Scan for the cell matching the given text and deliver its [x, y] coordinate at center. 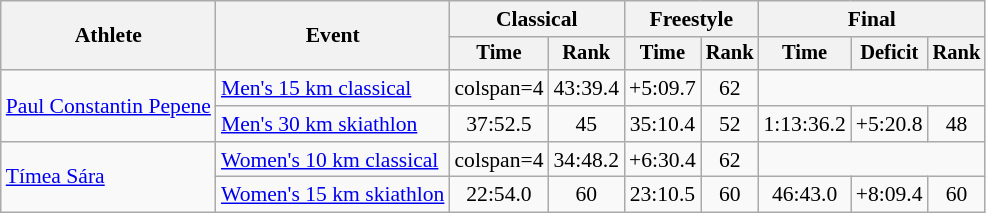
Freestyle [691, 19]
Men's 30 km skiathlon [333, 124]
34:48.2 [586, 160]
+5:09.7 [662, 88]
45 [586, 124]
Women's 10 km classical [333, 160]
Final [872, 19]
22:54.0 [498, 195]
Deficit [890, 54]
Women's 15 km skiathlon [333, 195]
+5:20.8 [890, 124]
Men's 15 km classical [333, 88]
23:10.5 [662, 195]
+6:30.4 [662, 160]
Athlete [108, 36]
Paul Constantin Pepene [108, 106]
Event [333, 36]
1:13:36.2 [804, 124]
48 [957, 124]
Tímea Sára [108, 178]
35:10.4 [662, 124]
46:43.0 [804, 195]
43:39.4 [586, 88]
+8:09.4 [890, 195]
52 [730, 124]
Classical [536, 19]
37:52.5 [498, 124]
